From the cell containing the given text, extract its center point as (X, Y) coordinate. 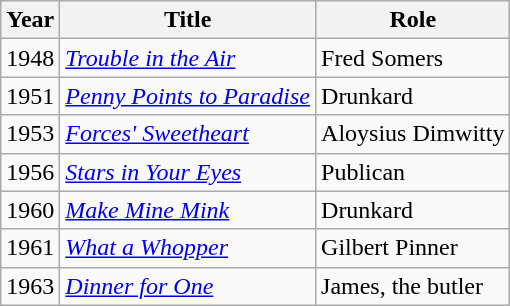
Trouble in the Air (188, 58)
What a Whopper (188, 248)
1960 (30, 210)
Year (30, 20)
Aloysius Dimwitty (413, 134)
1963 (30, 286)
1961 (30, 248)
Publican (413, 172)
James, the butler (413, 286)
Gilbert Pinner (413, 248)
1953 (30, 134)
1956 (30, 172)
Role (413, 20)
Fred Somers (413, 58)
Forces' Sweetheart (188, 134)
1948 (30, 58)
Penny Points to Paradise (188, 96)
1951 (30, 96)
Make Mine Mink (188, 210)
Dinner for One (188, 286)
Stars in Your Eyes (188, 172)
Title (188, 20)
